Scan for the cell matching the given text and deliver its [x, y] coordinate at center. 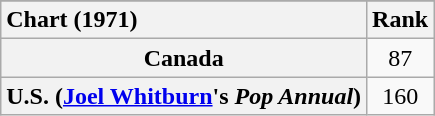
Chart (1971) [184, 20]
87 [400, 58]
160 [400, 96]
U.S. (Joel Whitburn's Pop Annual) [184, 96]
Rank [400, 20]
Canada [184, 58]
